Identify which cell holds the provided text, then report its [x, y] central coordinate. 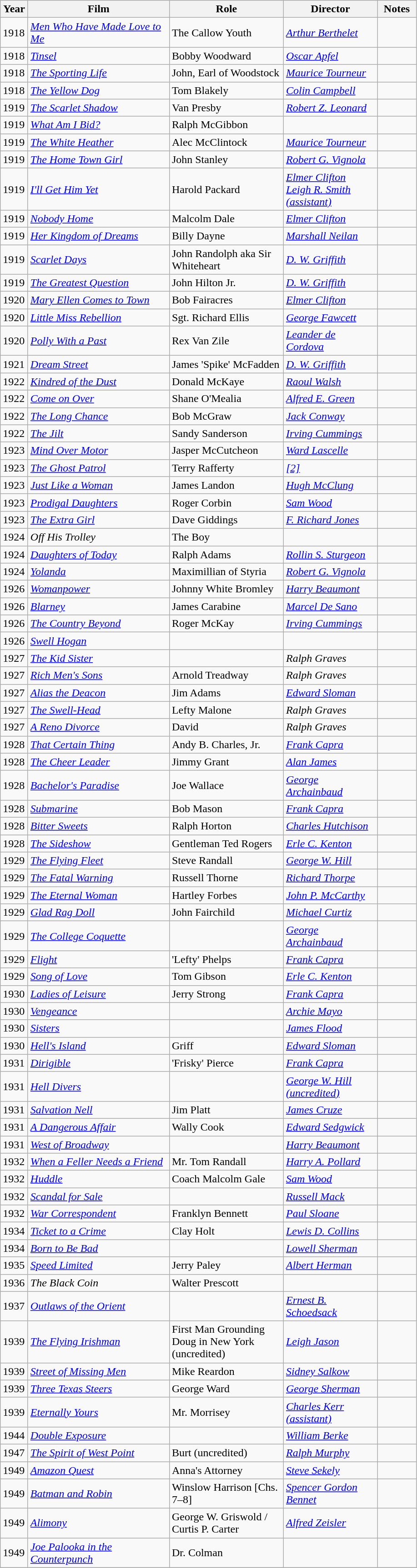
A Reno Divorce [98, 727]
A Dangerous Affair [98, 1127]
[2] [330, 468]
The Eternal Woman [98, 895]
Jasper McCutcheon [226, 451]
Ward Lascelle [330, 451]
James 'Spike' McFadden [226, 364]
Lefty Malone [226, 710]
Mind Over Motor [98, 451]
Marcel De Sano [330, 606]
The Jilt [98, 433]
Clay Holt [226, 1231]
Donald McKaye [226, 382]
Dr. Colman [226, 1553]
Mr. Tom Randall [226, 1162]
Alan James [330, 762]
The Scarlet Shadow [98, 108]
Alias the Deacon [98, 693]
Jack Conway [330, 416]
Ralph Murphy [330, 1453]
1921 [15, 364]
Griff [226, 1046]
Roger Corbin [226, 502]
James Cruze [330, 1110]
Marshall Neilan [330, 236]
Year [15, 9]
Michael Curtiz [330, 913]
The Spirit of West Point [98, 1453]
Roger McKay [226, 624]
The College Coquette [98, 936]
Shane O'Mealia [226, 399]
Walter Prescott [226, 1283]
The Long Chance [98, 416]
1937 [15, 1306]
Just Like a Woman [98, 485]
Winslow Harrison [Chs. 7–8] [226, 1494]
Alimony [98, 1523]
Bobby Woodward [226, 56]
Mary Ellen Comes to Town [98, 300]
1935 [15, 1265]
Alfred E. Green [330, 399]
Kindred of the Dust [98, 382]
Leigh Jason [330, 1342]
Director [330, 9]
Russell Thorne [226, 878]
Off His Trolley [98, 537]
Coach Malcolm Gale [226, 1179]
The Sporting Life [98, 73]
William Berke [330, 1435]
Harry A. Pollard [330, 1162]
1944 [15, 1435]
Tom Blakely [226, 90]
Scarlet Days [98, 259]
Joe Palooka in the Counterpunch [98, 1553]
Tinsel [98, 56]
'Frisky' Pierce [226, 1063]
Rex Van Zile [226, 341]
Ernest B. Schoedsack [330, 1306]
Russell Mack [330, 1196]
The Ghost Patrol [98, 468]
Jim Platt [226, 1110]
George W. Hill [330, 861]
Terry Rafferty [226, 468]
Sisters [98, 1028]
Johnny White Bromley [226, 589]
John P. McCarthy [330, 895]
John, Earl of Woodstock [226, 73]
Ladies of Leisure [98, 994]
John Stanley [226, 159]
Arthur Berthelet [330, 33]
Three Texas Steers [98, 1389]
Come on Over [98, 399]
Outlaws of the Orient [98, 1306]
Ralph Horton [226, 826]
Malcolm Dale [226, 218]
Leander de Cordova [330, 341]
Eternally Yours [98, 1412]
The White Heather [98, 142]
Mike Reardon [226, 1371]
The Yellow Dog [98, 90]
Jim Adams [226, 693]
Jerry Paley [226, 1265]
The Country Beyond [98, 624]
Sgt. Richard Ellis [226, 318]
Bachelor's Paradise [98, 785]
Charles Kerr (assistant) [330, 1412]
James Carabine [226, 606]
Dirigible [98, 1063]
Jerry Strong [226, 994]
Nobody Home [98, 218]
Lewis D. Collins [330, 1231]
Edward Sedgwick [330, 1127]
Burt (uncredited) [226, 1453]
David [226, 727]
Maximillian of Styria [226, 572]
Hartley Forbes [226, 895]
'Lefty' Phelps [226, 959]
Submarine [98, 809]
Huddle [98, 1179]
Colin Campbell [330, 90]
Scandal for Sale [98, 1196]
Bob Fairacres [226, 300]
George Sherman [330, 1389]
Alfred Zeisler [330, 1523]
Hell Divers [98, 1087]
Hugh McClung [330, 485]
Billy Dayne [226, 236]
Hell's Island [98, 1046]
Song of Love [98, 977]
Born to Be Bad [98, 1248]
Archie Mayo [330, 1011]
Paul Sloane [330, 1214]
Steve Sekely [330, 1470]
The Flying Fleet [98, 861]
Amazon Quest [98, 1470]
Arnold Treadway [226, 675]
Street of Missing Men [98, 1371]
George W. Hill (uncredited) [330, 1087]
I'll Get Him Yet [98, 189]
The Kid Sister [98, 658]
The Flying Irishman [98, 1342]
Bob Mason [226, 809]
Richard Thorpe [330, 878]
Little Miss Rebellion [98, 318]
Yolanda [98, 572]
Double Exposure [98, 1435]
Oscar Apfel [330, 56]
Harold Packard [226, 189]
Womanpower [98, 589]
Ralph McGibbon [226, 125]
George Fawcett [330, 318]
1936 [15, 1283]
Bob McGraw [226, 416]
Bitter Sweets [98, 826]
The Extra Girl [98, 520]
Batman and Robin [98, 1494]
Flight [98, 959]
F. Richard Jones [330, 520]
The Swell-Head [98, 710]
Van Presby [226, 108]
Men Who Have Made Love to Me [98, 33]
Franklyn Bennett [226, 1214]
Robert Z. Leonard [330, 108]
Vengeance [98, 1011]
John Randolph aka Sir Whiteheart [226, 259]
John Hilton Jr. [226, 283]
Role [226, 9]
The Boy [226, 537]
Salvation Nell [98, 1110]
Ralph Adams [226, 555]
Daughters of Today [98, 555]
Raoul Walsh [330, 382]
George Ward [226, 1389]
Elmer CliftonLeigh R. Smith (assistant) [330, 189]
The Cheer Leader [98, 762]
Blarney [98, 606]
James Flood [330, 1028]
1947 [15, 1453]
The Fatal Warning [98, 878]
The Home Town Girl [98, 159]
The Sideshow [98, 844]
Lowell Sherman [330, 1248]
Ticket to a Crime [98, 1231]
Glad Rag Doll [98, 913]
What Am I Bid? [98, 125]
Wally Cook [226, 1127]
The Callow Youth [226, 33]
George W. Griswold / Curtis P. Carter [226, 1523]
Her Kingdom of Dreams [98, 236]
Prodigal Daughters [98, 502]
Sidney Salkow [330, 1371]
Alec McClintock [226, 142]
The Black Coin [98, 1283]
Jimmy Grant [226, 762]
Sandy Sanderson [226, 433]
Notes [397, 9]
Tom Gibson [226, 977]
The Greatest Question [98, 283]
John Fairchild [226, 913]
Rollin S. Sturgeon [330, 555]
Dave Giddings [226, 520]
Polly With a Past [98, 341]
West of Broadway [98, 1144]
When a Feller Needs a Friend [98, 1162]
First Man Grounding Doug in New York (uncredited) [226, 1342]
Joe Wallace [226, 785]
James Landon [226, 485]
War Correspondent [98, 1214]
Andy B. Charles, Jr. [226, 744]
Steve Randall [226, 861]
That Certain Thing [98, 744]
Film [98, 9]
Charles Hutchison [330, 826]
Anna's Attorney [226, 1470]
Mr. Morrisey [226, 1412]
Gentleman Ted Rogers [226, 844]
Albert Herman [330, 1265]
Spencer Gordon Bennet [330, 1494]
Dream Street [98, 364]
Speed Limited [98, 1265]
Swell Hogan [98, 641]
Rich Men's Sons [98, 675]
